Return (x, y) of the center of cell containing provided text 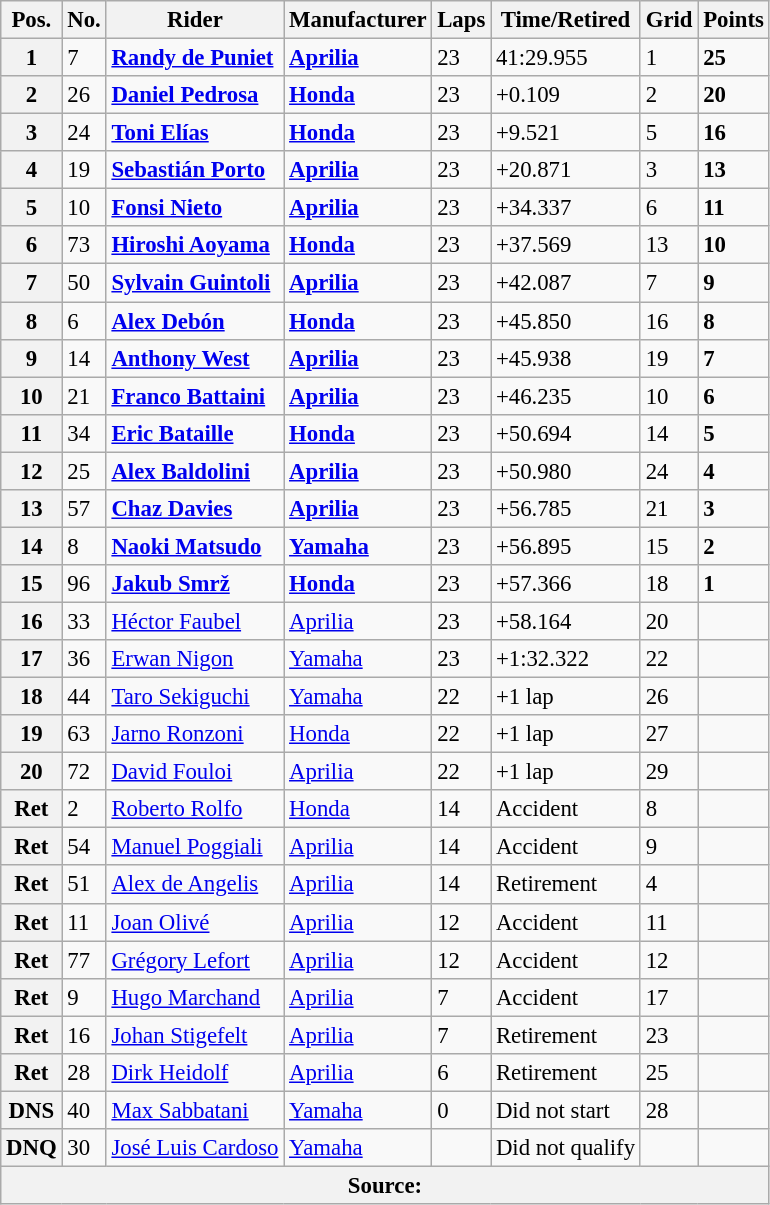
Pos. (32, 20)
29 (668, 772)
33 (84, 621)
77 (84, 960)
Anthony West (195, 358)
Points (734, 20)
27 (668, 734)
Taro Sekiguchi (195, 697)
Jarno Ronzoni (195, 734)
+58.164 (566, 621)
63 (84, 734)
+0.109 (566, 95)
Source: (385, 1185)
+20.871 (566, 170)
Franco Battaini (195, 396)
Hugo Marchand (195, 997)
Sebastián Porto (195, 170)
Randy de Puniet (195, 58)
Joan Olivé (195, 922)
DNQ (32, 1148)
72 (84, 772)
+37.569 (566, 245)
Alex de Angelis (195, 885)
73 (84, 245)
Daniel Pedrosa (195, 95)
Hiroshi Aoyama (195, 245)
54 (84, 847)
Manufacturer (358, 20)
+56.895 (566, 546)
40 (84, 1110)
Toni Elías (195, 133)
+34.337 (566, 208)
96 (84, 584)
Sylvain Guintoli (195, 283)
+45.850 (566, 321)
Johan Stigefelt (195, 1035)
Fonsi Nieto (195, 208)
Chaz Davies (195, 509)
Laps (462, 20)
Did not qualify (566, 1148)
+46.235 (566, 396)
Dirk Heidolf (195, 1073)
+50.980 (566, 471)
+42.087 (566, 283)
Alex Debón (195, 321)
No. (84, 20)
Roberto Rolfo (195, 809)
+57.366 (566, 584)
Erwan Nigon (195, 659)
50 (84, 283)
+45.938 (566, 358)
36 (84, 659)
41:29.955 (566, 58)
Manuel Poggiali (195, 847)
44 (84, 697)
30 (84, 1148)
Grégory Lefort (195, 960)
Jakub Smrž (195, 584)
Héctor Faubel (195, 621)
Max Sabbatani (195, 1110)
José Luis Cardoso (195, 1148)
0 (462, 1110)
+9.521 (566, 133)
Eric Bataille (195, 433)
Did not start (566, 1110)
+56.785 (566, 509)
David Fouloi (195, 772)
Rider (195, 20)
Grid (668, 20)
34 (84, 433)
51 (84, 885)
Time/Retired (566, 20)
57 (84, 509)
+50.694 (566, 433)
+1:32.322 (566, 659)
Naoki Matsudo (195, 546)
Alex Baldolini (195, 471)
DNS (32, 1110)
